Capture the cell that displays the provided text and extract its [X, Y] central coordinate. 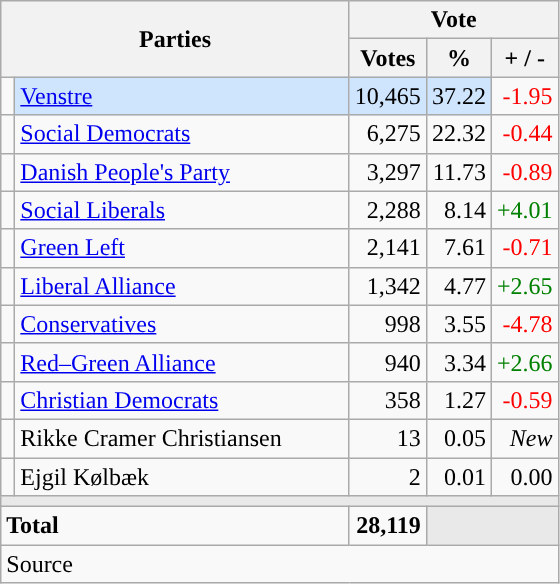
13 [388, 438]
3.55 [458, 324]
1.27 [458, 400]
Conservatives [182, 324]
28,119 [388, 526]
Total [176, 526]
Liberal Alliance [182, 286]
998 [388, 324]
3.34 [458, 362]
New [524, 438]
0.01 [458, 477]
358 [388, 400]
7.61 [458, 248]
940 [388, 362]
10,465 [388, 96]
+4.01 [524, 210]
4.77 [458, 286]
-0.71 [524, 248]
2,141 [388, 248]
+ / - [524, 58]
+2.65 [524, 286]
Parties [176, 39]
Social Democrats [182, 134]
Source [280, 564]
Green Left [182, 248]
Social Liberals [182, 210]
Red–Green Alliance [182, 362]
6,275 [388, 134]
1,342 [388, 286]
2,288 [388, 210]
37.22 [458, 96]
Venstre [182, 96]
Ejgil Kølbæk [182, 477]
-0.89 [524, 172]
Rikke Cramer Christiansen [182, 438]
11.73 [458, 172]
+2.66 [524, 362]
0.05 [458, 438]
Christian Democrats [182, 400]
-0.59 [524, 400]
-0.44 [524, 134]
2 [388, 477]
22.32 [458, 134]
0.00 [524, 477]
-1.95 [524, 96]
% [458, 58]
Votes [388, 58]
Vote [454, 20]
Danish People's Party [182, 172]
8.14 [458, 210]
3,297 [388, 172]
-4.78 [524, 324]
